Pinpoint the cell where the given text exists, returning its (X, Y) midpoint coordinate. 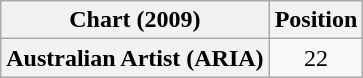
Chart (2009) (135, 20)
Australian Artist (ARIA) (135, 58)
22 (316, 58)
Position (316, 20)
